Find where the given text appears and provide that cell's center as [x, y] coordinate. 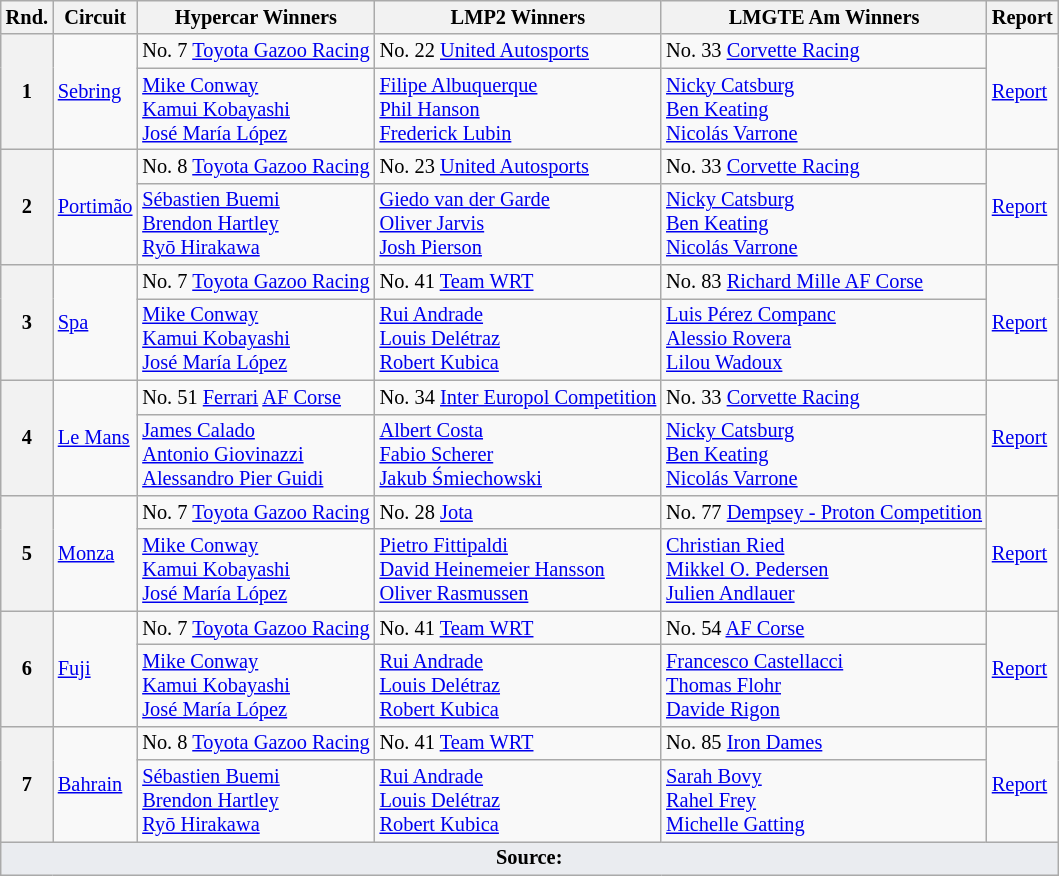
No. 77 Dempsey - Proton Competition [824, 512]
No. 22 United Autosports [518, 51]
3 [27, 322]
Spa [95, 322]
1 [27, 92]
Luis Pérez Companc Alessio Rovera Lilou Wadoux [824, 339]
Circuit [95, 17]
Giedo van der Garde Oliver Jarvis Josh Pierson [518, 224]
Sarah Bovy Rahel Frey Michelle Gatting [824, 801]
6 [27, 668]
James Calado Antonio Giovinazzi Alessandro Pier Guidi [256, 455]
Rnd. [27, 17]
4 [27, 438]
No. 85 Iron Dames [824, 743]
No. 51 Ferrari AF Corse [256, 397]
LMP2 Winners [518, 17]
Bahrain [95, 784]
Sebring [95, 92]
Filipe Albuquerque Phil Hanson Frederick Lubin [518, 109]
7 [27, 784]
No. 83 Richard Mille AF Corse [824, 282]
No. 54 AF Corse [824, 628]
Fuji [95, 668]
2 [27, 206]
Hypercar Winners [256, 17]
Christian Ried Mikkel O. Pedersen Julien Andlauer [824, 570]
LMGTE Am Winners [824, 17]
No. 23 United Autosports [518, 166]
No. 28 Jota [518, 512]
Pietro Fittipaldi David Heinemeier Hansson Oliver Rasmussen [518, 570]
Le Mans [95, 438]
No. 34 Inter Europol Competition [518, 397]
5 [27, 552]
Monza [95, 552]
Portimão [95, 206]
Francesco Castellacci Thomas Flohr Davide Rigon [824, 685]
Source: [530, 858]
Albert Costa Fabio Scherer Jakub Śmiechowski [518, 455]
